Capture the cell that displays the provided text and extract its (X, Y) central coordinate. 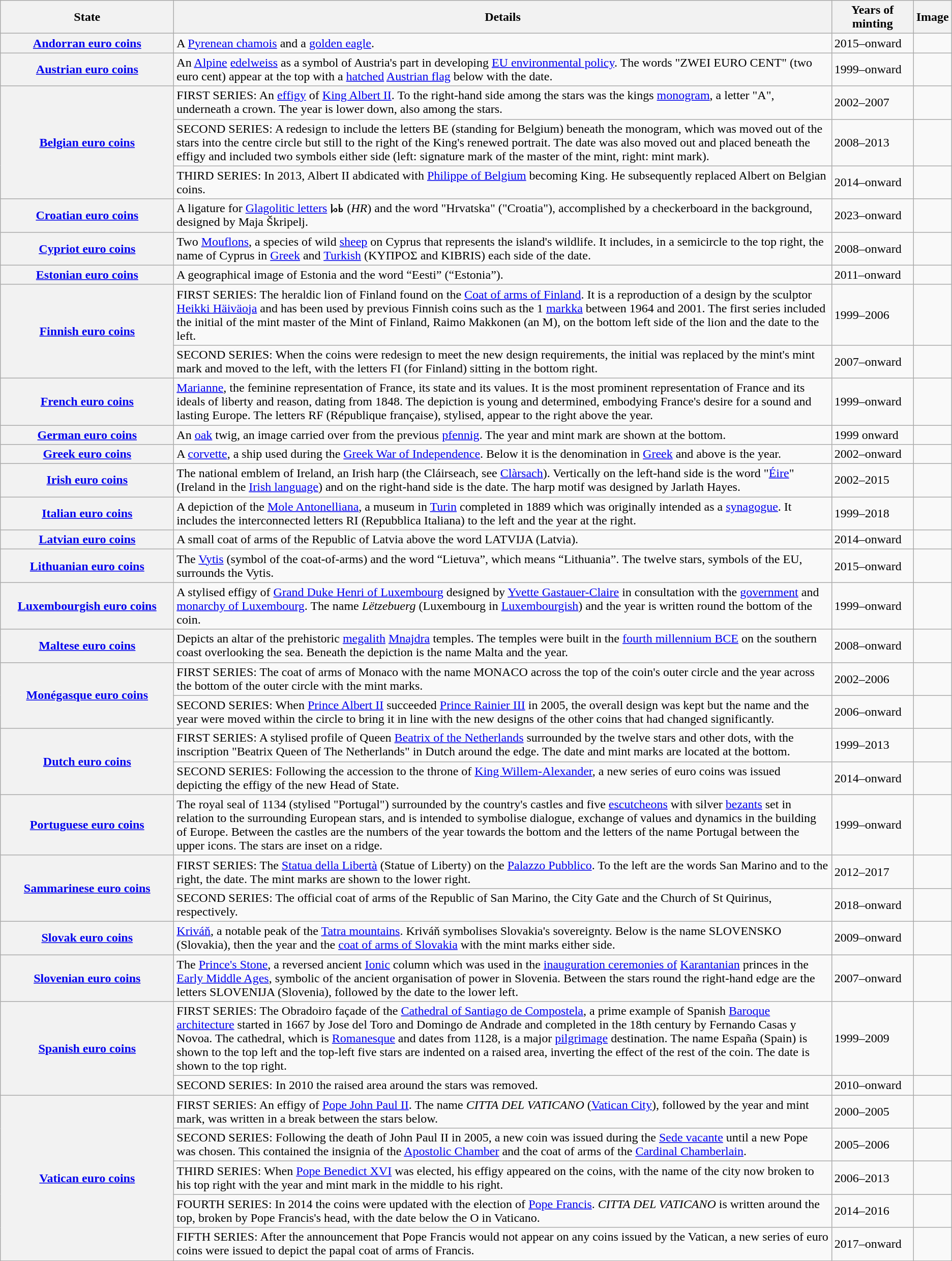
Irish euro coins (87, 480)
2010–onward (873, 1086)
A small coat of arms of the Republic of Latvia above the word LATVIJA (Latvia). (502, 540)
2000–2005 (873, 1112)
2002–onward (873, 454)
2006–2013 (873, 1178)
1999–2013 (873, 745)
2008–2013 (873, 142)
2002–2007 (873, 103)
1999–2006 (873, 314)
Estonian euro coins (87, 275)
THIRD SERIES: In 2013, Albert II abdicated with Philippe of Belgium becoming King. He subsequently replaced Albert on Belgian coins. (502, 182)
Luxembourgish euro coins (87, 606)
Finnish euro coins (87, 331)
2002–2006 (873, 679)
Spanish euro coins (87, 1048)
Croatian euro coins (87, 216)
Austrian euro coins (87, 69)
Cypriot euro coins (87, 248)
2012–2017 (873, 872)
2018–onward (873, 904)
2023–onward (873, 216)
Italian euro coins (87, 514)
Slovak euro coins (87, 938)
1999–2009 (873, 1039)
2014–2016 (873, 1211)
2002–2015 (873, 480)
Belgian euro coins (87, 142)
2005–2006 (873, 1145)
The Vytis (symbol of the coat-of-arms) and the word “Lietuva”, which means “Lithuania”. The twelve stars, symbols of the EU, surrounds the Vytis. (502, 566)
SECOND SERIES: In 2010 the raised area around the stars was removed. (502, 1086)
Image (933, 17)
Dutch euro coins (87, 761)
2011–onward (873, 275)
German euro coins (87, 435)
A corvette, a ship used during the Greek War of Independence. Below it is the denomination in Greek and above is the year. (502, 454)
A Pyrenean chamois and a golden eagle. (502, 43)
An oak twig, an image carried over from the previous pfennig. The year and mint mark are shown at the bottom. (502, 435)
1999–2018 (873, 514)
State (87, 17)
2006–onward (873, 712)
Years of minting (873, 17)
2009–onward (873, 938)
Lithuanian euro coins (87, 566)
2017–onward (873, 1244)
1999 onward (873, 435)
Monégasque euro coins (87, 695)
Slovenian euro coins (87, 978)
SECOND SERIES: The official coat of arms of the Republic of San Marino, the City Gate and the Church of St Quirinus, respectively. (502, 904)
A geographical image of Estonia and the word “Eesti” (“Estonia”). (502, 275)
Portuguese euro coins (87, 825)
Sammarinese euro coins (87, 888)
French euro coins (87, 401)
Greek euro coins (87, 454)
Details (502, 17)
Maltese euro coins (87, 646)
Vatican euro coins (87, 1178)
Andorran euro coins (87, 43)
Latvian euro coins (87, 540)
